Return (x, y) of the center of cell containing provided text 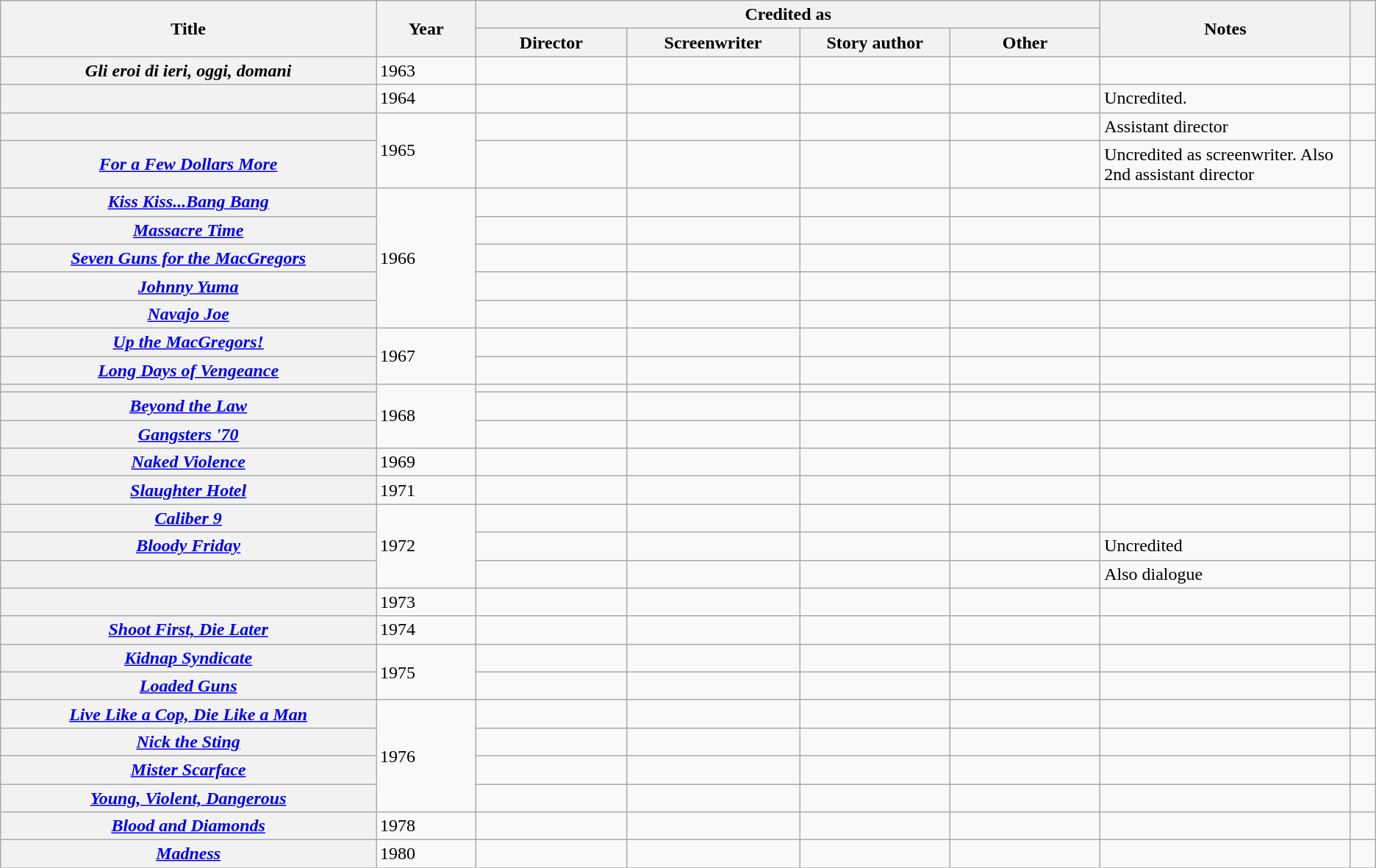
1969 (426, 462)
Live Like a Cop, Die Like a Man (188, 714)
Beyond the Law (188, 406)
Navajo Joe (188, 314)
Director (551, 43)
1976 (426, 756)
1964 (426, 98)
Other (1025, 43)
1968 (426, 416)
Title (188, 29)
Massacre Time (188, 230)
1966 (426, 258)
1978 (426, 826)
Kiss Kiss...Bang Bang (188, 202)
1971 (426, 490)
Slaughter Hotel (188, 490)
Madness (188, 854)
Long Days of Vengeance (188, 370)
Uncredited. (1225, 98)
1972 (426, 546)
Gangsters '70 (188, 434)
Notes (1225, 29)
Also dialogue (1225, 574)
Year (426, 29)
1967 (426, 356)
1965 (426, 150)
Story author (875, 43)
Seven Guns for the MacGregors (188, 258)
Nick the Sting (188, 742)
Uncredited (1225, 546)
1974 (426, 630)
Bloody Friday (188, 546)
Mister Scarface (188, 770)
Credited as (788, 15)
Kidnap Syndicate (188, 658)
Screenwriter (713, 43)
1973 (426, 602)
Shoot First, Die Later (188, 630)
For a Few Dollars More (188, 165)
Caliber 9 (188, 518)
Loaded Guns (188, 686)
Young, Violent, Dangerous (188, 797)
1963 (426, 71)
1980 (426, 854)
Uncredited as screenwriter. Also 2nd assistant director (1225, 165)
Naked Violence (188, 462)
Up the MacGregors! (188, 342)
Johnny Yuma (188, 286)
Gli eroi di ieri, oggi, domani (188, 71)
Blood and Diamonds (188, 826)
1975 (426, 672)
Assistant director (1225, 126)
